Output the (X, Y) coordinate of the center of the cell containing the given text.  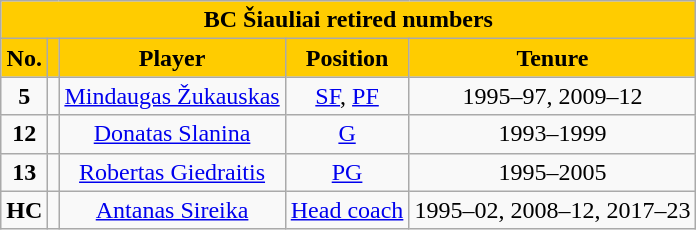
Player (172, 58)
Tenure (552, 58)
12 (24, 134)
Mindaugas Žukauskas (172, 96)
5 (24, 96)
PG (347, 172)
Antanas Sireika (172, 210)
Head coach (347, 210)
SF, PF (347, 96)
1995–2005 (552, 172)
BC Šiauliai retired numbers (348, 20)
13 (24, 172)
No. (24, 58)
Position (347, 58)
Robertas Giedraitis (172, 172)
1993–1999 (552, 134)
1995–97, 2009–12 (552, 96)
G (347, 134)
Donatas Slanina (172, 134)
HC (24, 210)
1995–02, 2008–12, 2017–23 (552, 210)
